Return [x, y] of the center of cell containing provided text 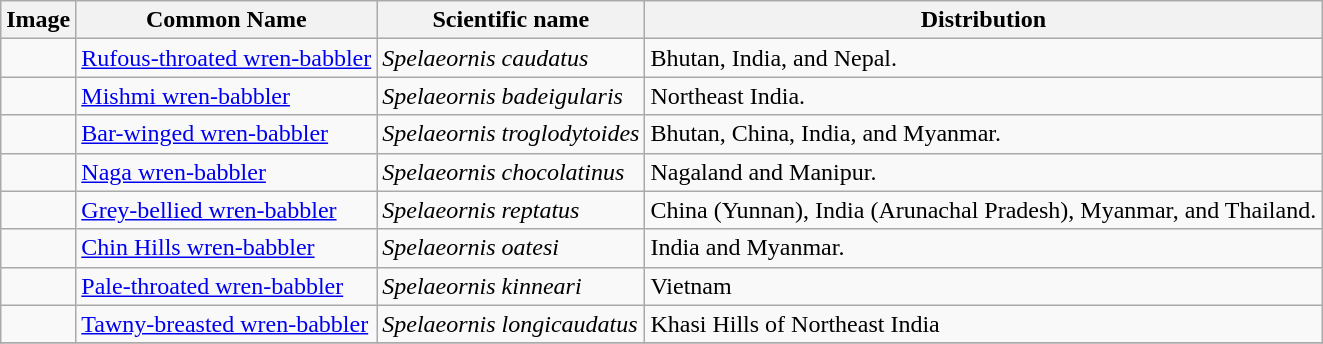
Chin Hills wren-babbler [226, 248]
Spelaeornis badeigularis [511, 96]
Rufous-throated wren-babbler [226, 58]
Spelaeornis longicaudatus [511, 324]
Spelaeornis reptatus [511, 210]
Pale-throated wren-babbler [226, 286]
Naga wren-babbler [226, 172]
India and Myanmar. [984, 248]
Spelaeornis kinneari [511, 286]
Spelaeornis chocolatinus [511, 172]
Bhutan, China, India, and Myanmar. [984, 134]
Mishmi wren-babbler [226, 96]
Spelaeornis oatesi [511, 248]
Distribution [984, 20]
Spelaeornis caudatus [511, 58]
China (Yunnan), India (Arunachal Pradesh), Myanmar, and Thailand. [984, 210]
Khasi Hills of Northeast India [984, 324]
Common Name [226, 20]
Vietnam [984, 286]
Nagaland and Manipur. [984, 172]
Image [38, 20]
Grey-bellied wren-babbler [226, 210]
Scientific name [511, 20]
Tawny-breasted wren-babbler [226, 324]
Spelaeornis troglodytoides [511, 134]
Bar-winged wren-babbler [226, 134]
Bhutan, India, and Nepal. [984, 58]
Northeast India. [984, 96]
